Find where the given text appears and provide that cell's center as [X, Y] coordinate. 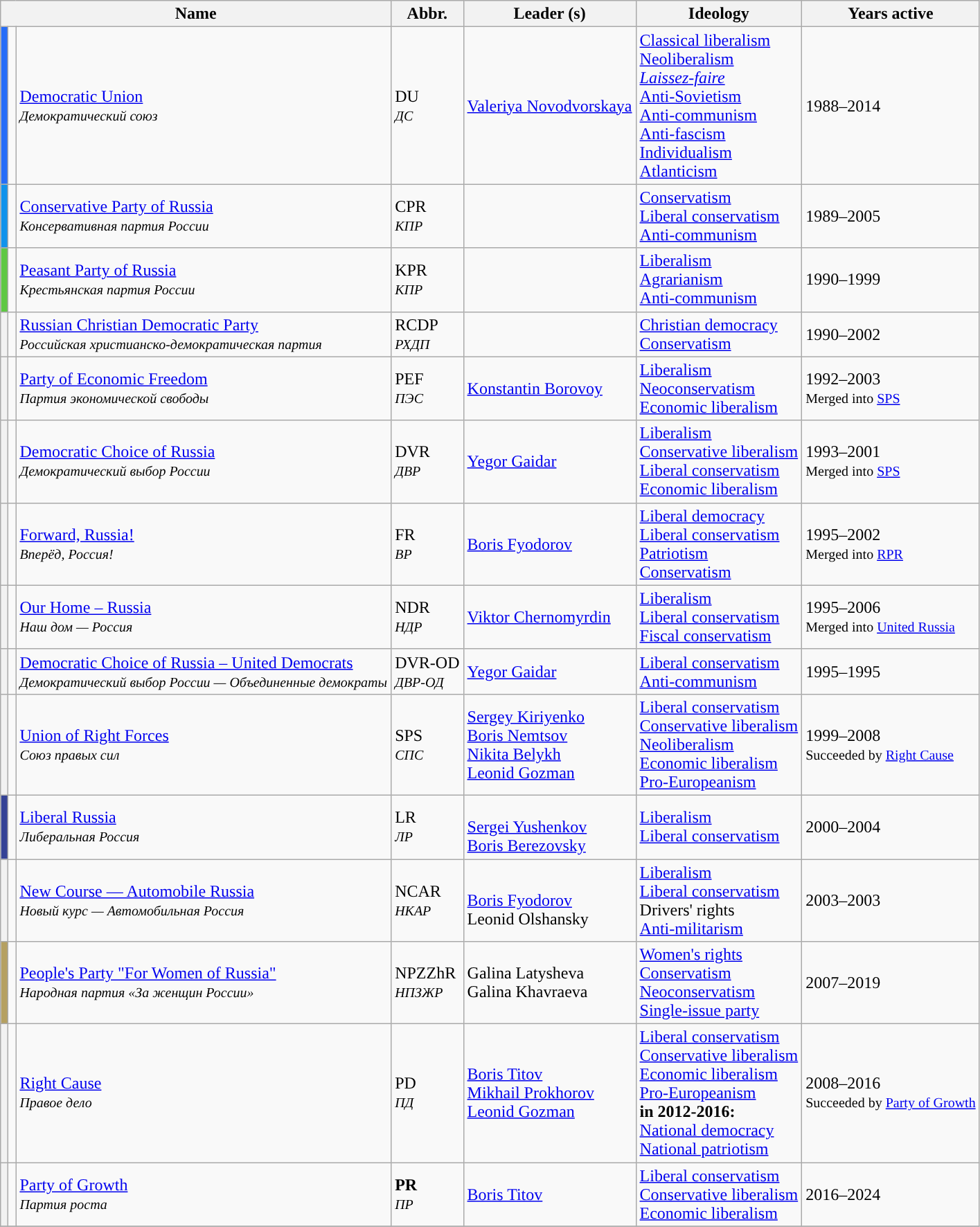
Democratic Choice of RussiaДемократический выбор России [204, 461]
NDRНДР [427, 617]
PRПР [427, 1194]
DVRДВР [427, 461]
ConservatismLiberal conservatismAnti-communism [719, 216]
1993–2001Merged into SPS [891, 461]
Years active [891, 14]
Galina LatyshevaGalina Khavraeva [550, 983]
New Course — Automobile RussiaНовый курс — Автомобильная Россия [204, 900]
DVR-ODДВР-ОД [427, 672]
Sergei YushenkovBoris Berezovsky [550, 827]
Liberal conservatismConservative liberalismEconomic liberalism [719, 1194]
Christian democracyConservatism [719, 334]
Classical liberalismNeoliberalismLaissez-faireAnti-SovietismAnti-communismAnti-fascismIndividualismAtlanticism [719, 105]
Democratic UnionДемократический союз [204, 105]
Konstantin Borovoy [550, 388]
2000–2004 [891, 827]
LiberalismLiberal conservatismDrivers' rightsAnti-militarism [719, 900]
Union of Right ForcesСоюз правых сил [204, 744]
Democratic Choice of Russia – United DemocratsДемократический выбор России — Объединенные демократы [204, 672]
Boris Fyodorov [550, 544]
LiberalismAgrarianismAnti-communism [719, 280]
Boris FyodorovLeonid Olshansky [550, 900]
Valeriya Novodvorskaya [550, 105]
FRВР [427, 544]
KPRКПР [427, 280]
DUДС [427, 105]
1992–2003Merged into SPS [891, 388]
LiberalismNeoconservatismEconomic liberalism [719, 388]
Women's rightsConservatismNeoconservatismSingle-issue party [719, 983]
Peasant Party of RussiaКрестьянская партия России [204, 280]
2003–2003 [891, 900]
Russian Christian Democratic PartyРоссийская христианско-демократическая партия [204, 334]
NPZZhRНПЗЖР [427, 983]
PEFПЭС [427, 388]
LiberalismConservative liberalismLiberal conservatismEconomic liberalism [719, 461]
SPSСПС [427, 744]
Sergey KiriyenkoBoris NemtsovNikita BelykhLeonid Gozman [550, 744]
CPRКПР [427, 216]
Conservative Party of RussiaКонсервативная партия России [204, 216]
1989–2005 [891, 216]
Liberal conservatismConservative liberalismEconomic liberalismPro-Europeanismin 2012-2016:National democracyNational patriotism [719, 1093]
Party of Economic FreedomПартия экономической свободы [204, 388]
Viktor Chernomyrdin [550, 617]
Abbr. [427, 14]
Ideology [719, 14]
People's Party "For Women of Russia"Народная партия «За женщин России» [204, 983]
2016–2024 [891, 1194]
1999–2008Succeeded by Right Cause [891, 744]
1988–2014 [891, 105]
LiberalismLiberal conservatism [719, 827]
2007–2019 [891, 983]
1995–1995 [891, 672]
Liberal conservatismConservative liberalismNeoliberalismEconomic liberalismPro-Europeanism [719, 744]
Liberal democracyLiberal conservatismPatriotismConservatism [719, 544]
RCDPРХДП [427, 334]
1995–2002Merged into RPR [891, 544]
1995–2006Merged into United Russia [891, 617]
Our Home – RussiaНаш дом — Россия [204, 617]
Boris TitovMikhail ProkhorovLeonid Gozman [550, 1093]
1990–1999 [891, 280]
LRЛР [427, 827]
Right CauseПравое дело [204, 1093]
1990–2002 [891, 334]
Liberal conservatismAnti-communism [719, 672]
Liberal RussiaЛиберальная Россия [204, 827]
Party of GrowthПартия роста [204, 1194]
2008–2016Succeeded by Party of Growth [891, 1093]
Boris Titov [550, 1194]
Forward, Russia!Вперёд, Россия! [204, 544]
PDПД [427, 1093]
LiberalismLiberal conservatismFiscal conservatism [719, 617]
Name [196, 14]
Leader (s) [550, 14]
NCARНКАР [427, 900]
